Return (x, y) of the center of cell containing provided text 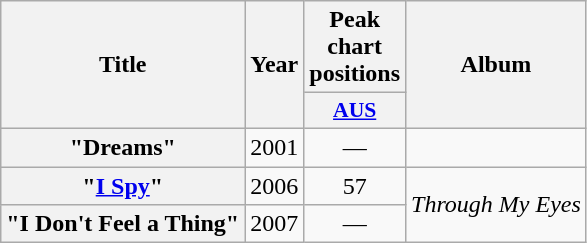
Album (496, 65)
Through My Eyes (496, 204)
AUS (355, 111)
2001 (274, 147)
"I Spy" (123, 185)
Title (123, 65)
2006 (274, 185)
"I Don't Feel a Thing" (123, 224)
2007 (274, 224)
Year (274, 65)
"Dreams" (123, 147)
57 (355, 185)
Peak chart positions (355, 47)
